Detect which cell encompasses the target text, then output its (x, y) center coordinate. 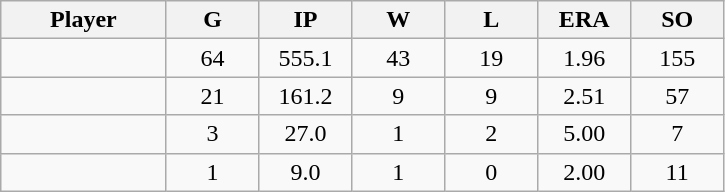
161.2 (306, 96)
3 (212, 134)
IP (306, 20)
57 (678, 96)
64 (212, 58)
0 (492, 172)
555.1 (306, 58)
27.0 (306, 134)
Player (84, 20)
L (492, 20)
21 (212, 96)
43 (398, 58)
1.96 (584, 58)
19 (492, 58)
11 (678, 172)
G (212, 20)
7 (678, 134)
5.00 (584, 134)
2.51 (584, 96)
ERA (584, 20)
SO (678, 20)
155 (678, 58)
2 (492, 134)
9.0 (306, 172)
2.00 (584, 172)
W (398, 20)
